From the cell containing the given text, extract its center point as [x, y] coordinate. 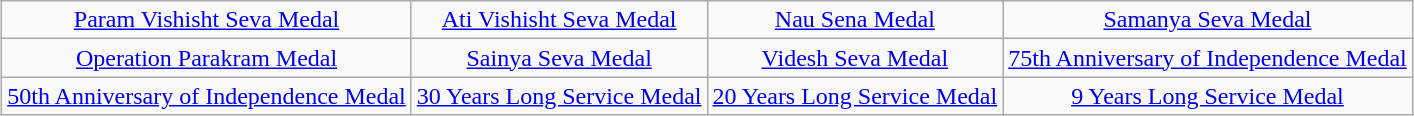
75th Anniversary of Independence Medal [1208, 58]
Ati Vishisht Seva Medal [559, 20]
9 Years Long Service Medal [1208, 96]
30 Years Long Service Medal [559, 96]
Nau Sena Medal [855, 20]
Param Vishisht Seva Medal [207, 20]
Operation Parakram Medal [207, 58]
Sainya Seva Medal [559, 58]
Videsh Seva Medal [855, 58]
50th Anniversary of Independence Medal [207, 96]
20 Years Long Service Medal [855, 96]
Samanya Seva Medal [1208, 20]
